Return the [X, Y] coordinate for the center point of the cell that contains the specified text.  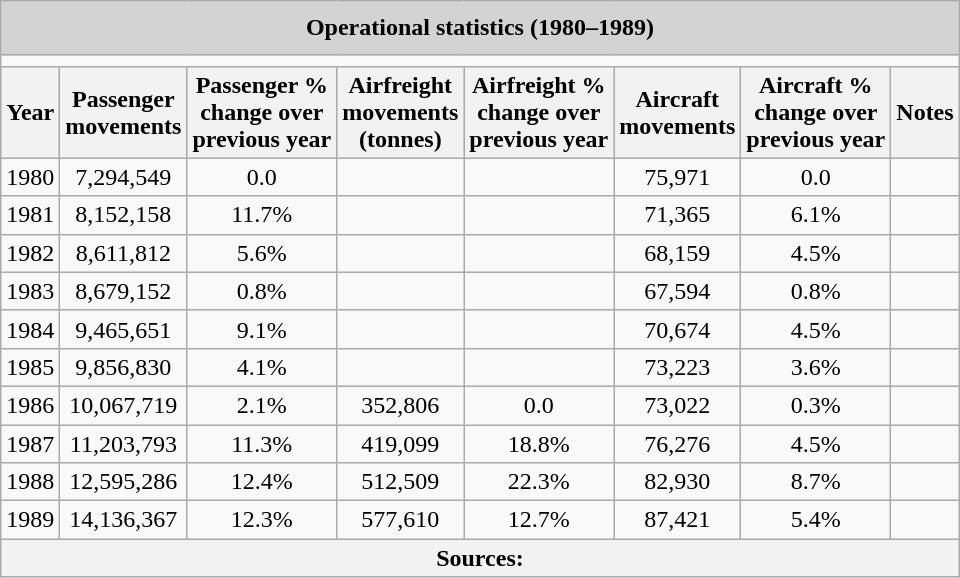
4.1% [262, 367]
12,595,286 [124, 482]
1988 [30, 482]
8,152,158 [124, 215]
82,930 [678, 482]
3.6% [816, 367]
67,594 [678, 291]
87,421 [678, 520]
Airfreightmovements(tonnes) [400, 112]
18.8% [539, 444]
73,022 [678, 406]
70,674 [678, 329]
0.3% [816, 406]
Aircraft %change overprevious year [816, 112]
Year [30, 112]
352,806 [400, 406]
1982 [30, 253]
512,509 [400, 482]
Passengermovements [124, 112]
2.1% [262, 406]
12.3% [262, 520]
73,223 [678, 367]
1981 [30, 215]
1986 [30, 406]
68,159 [678, 253]
22.3% [539, 482]
1983 [30, 291]
11.7% [262, 215]
577,610 [400, 520]
1985 [30, 367]
11,203,793 [124, 444]
Aircraftmovements [678, 112]
5.4% [816, 520]
9,465,651 [124, 329]
14,136,367 [124, 520]
8,611,812 [124, 253]
1989 [30, 520]
8,679,152 [124, 291]
8.7% [816, 482]
75,971 [678, 177]
10,067,719 [124, 406]
9.1% [262, 329]
71,365 [678, 215]
1980 [30, 177]
419,099 [400, 444]
12.4% [262, 482]
Airfreight %change overprevious year [539, 112]
Sources: [480, 558]
11.3% [262, 444]
Notes [925, 112]
1987 [30, 444]
9,856,830 [124, 367]
5.6% [262, 253]
1984 [30, 329]
Operational statistics (1980–1989) [480, 28]
76,276 [678, 444]
6.1% [816, 215]
12.7% [539, 520]
Passenger %change overprevious year [262, 112]
7,294,549 [124, 177]
